Output the (x, y) coordinate of the center of the cell containing the given text.  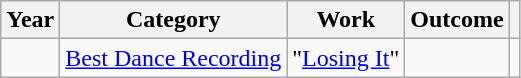
Outcome (457, 20)
Year (30, 20)
Work (346, 20)
Category (174, 20)
"Losing It" (346, 58)
Best Dance Recording (174, 58)
